Identify which cell holds the provided text, then report its [x, y] central coordinate. 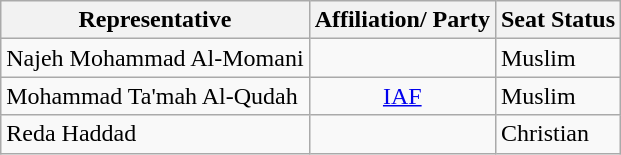
Reda Haddad [155, 134]
IAF [402, 96]
Mohammad Ta'mah Al-Qudah [155, 96]
Christian [558, 134]
Representative [155, 20]
Affiliation/ Party [402, 20]
Seat Status [558, 20]
Najeh Mohammad Al-Momani [155, 58]
